Find where the given text appears and provide that cell's center as (X, Y) coordinate. 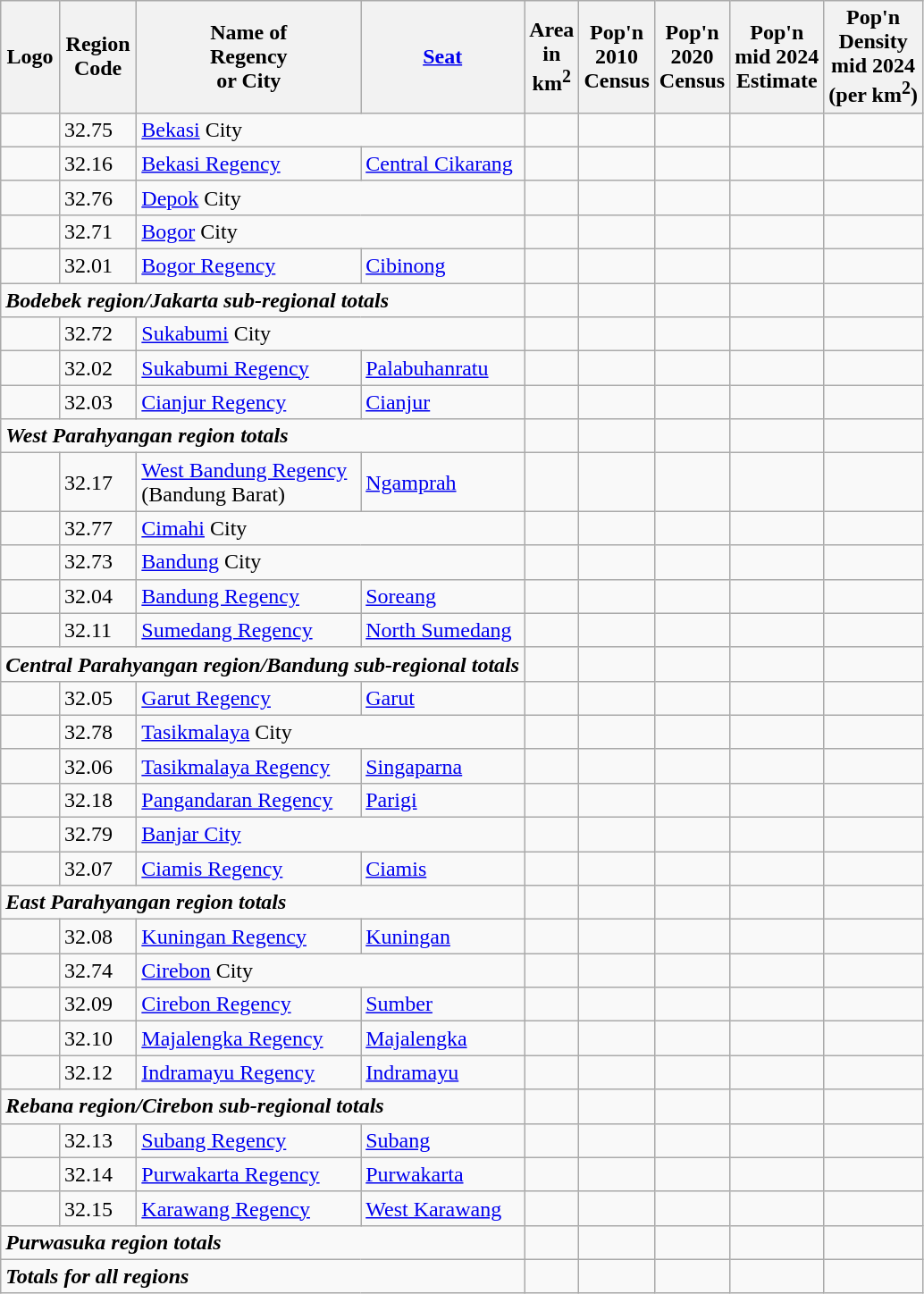
Central Cikarang (443, 164)
32.74 (97, 970)
Soreang (443, 596)
32.79 (97, 835)
Bekasi Regency (248, 164)
Purwasuka region totals (263, 1242)
32.01 (97, 266)
32.78 (97, 732)
32.16 (97, 164)
Seat (443, 57)
Tasikmalaya City (331, 732)
Cirebon City (331, 970)
Singaparna (443, 766)
Sukabumi Regency (248, 368)
32.05 (97, 698)
Banjar City (331, 835)
32.71 (97, 231)
32.09 (97, 1004)
Ciamis (443, 869)
32.15 (97, 1208)
32.14 (97, 1174)
32.17 (97, 483)
32.72 (97, 334)
32.06 (97, 766)
Ngamprah (443, 483)
East Parahyangan region totals (263, 903)
Tasikmalaya Regency (248, 766)
32.11 (97, 630)
Subang Regency (248, 1140)
Pop'n 2020Census (692, 57)
Sumedang Regency (248, 630)
32.08 (97, 937)
RegionCode (97, 57)
Central Parahyangan region/Bandung sub-regional totals (263, 664)
Pop'n mid 2024Estimate (777, 57)
Cianjur Regency (248, 402)
Pop'n Density mid 2024 (per km2) (874, 57)
32.75 (97, 130)
32.12 (97, 1072)
32.03 (97, 402)
32.07 (97, 869)
Cimahi City (331, 528)
Indramayu Regency (248, 1072)
32.13 (97, 1140)
Name of Regencyor City (248, 57)
32.10 (97, 1038)
Majalengka Regency (248, 1038)
West Parahyangan region totals (263, 436)
Garut (443, 698)
Garut Regency (248, 698)
Totals for all regions (263, 1276)
32.76 (97, 197)
32.77 (97, 528)
Bekasi City (331, 130)
Rebana region/Cirebon sub-regional totals (263, 1106)
32.02 (97, 368)
Bandung City (331, 562)
Depok City (331, 197)
Pop'n 2010Census (617, 57)
Cianjur (443, 402)
Majalengka (443, 1038)
West Karawang (443, 1208)
32.18 (97, 800)
Logo (30, 57)
Cibinong (443, 266)
Bodebek region/Jakarta sub-regional totals (263, 300)
32.04 (97, 596)
Bogor City (331, 231)
Kuningan Regency (248, 937)
Parigi (443, 800)
Bogor Regency (248, 266)
Bandung Regency (248, 596)
Ciamis Regency (248, 869)
Kuningan (443, 937)
Subang (443, 1140)
West Bandung Regency(Bandung Barat) (248, 483)
Area inkm2 (552, 57)
32.73 (97, 562)
Purwakarta Regency (248, 1174)
Pangandaran Regency (248, 800)
Purwakarta (443, 1174)
Sukabumi City (331, 334)
Indramayu (443, 1072)
Karawang Regency (248, 1208)
Palabuhanratu (443, 368)
North Sumedang (443, 630)
Sumber (443, 1004)
Cirebon Regency (248, 1004)
